Locate the cell with the specified text and output its (x, y) center coordinate. 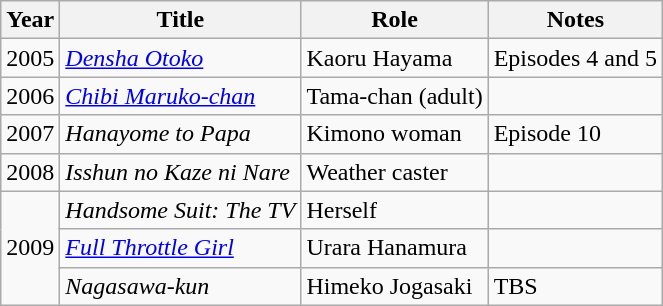
Densha Otoko (180, 58)
Role (394, 20)
Full Throttle Girl (180, 248)
Chibi Maruko-chan (180, 96)
Notes (575, 20)
Kaoru Hayama (394, 58)
Urara Hanamura (394, 248)
Nagasawa-kun (180, 286)
Isshun no Kaze ni Nare (180, 172)
Himeko Jogasaki (394, 286)
Title (180, 20)
Handsome Suit: The TV (180, 210)
Weather caster (394, 172)
Episodes 4 and 5 (575, 58)
Herself (394, 210)
2007 (30, 134)
Tama-chan (adult) (394, 96)
Hanayome to Papa (180, 134)
Kimono woman (394, 134)
Episode 10 (575, 134)
2008 (30, 172)
2009 (30, 248)
Year (30, 20)
2005 (30, 58)
TBS (575, 286)
2006 (30, 96)
